Scan for the cell matching the given text and deliver its [X, Y] coordinate at center. 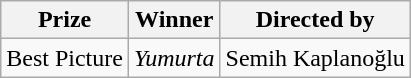
Winner [174, 20]
Best Picture [65, 58]
Semih Kaplanoğlu [315, 58]
Directed by [315, 20]
Yumurta [174, 58]
Prize [65, 20]
